Identify which cell holds the provided text, then report its (x, y) central coordinate. 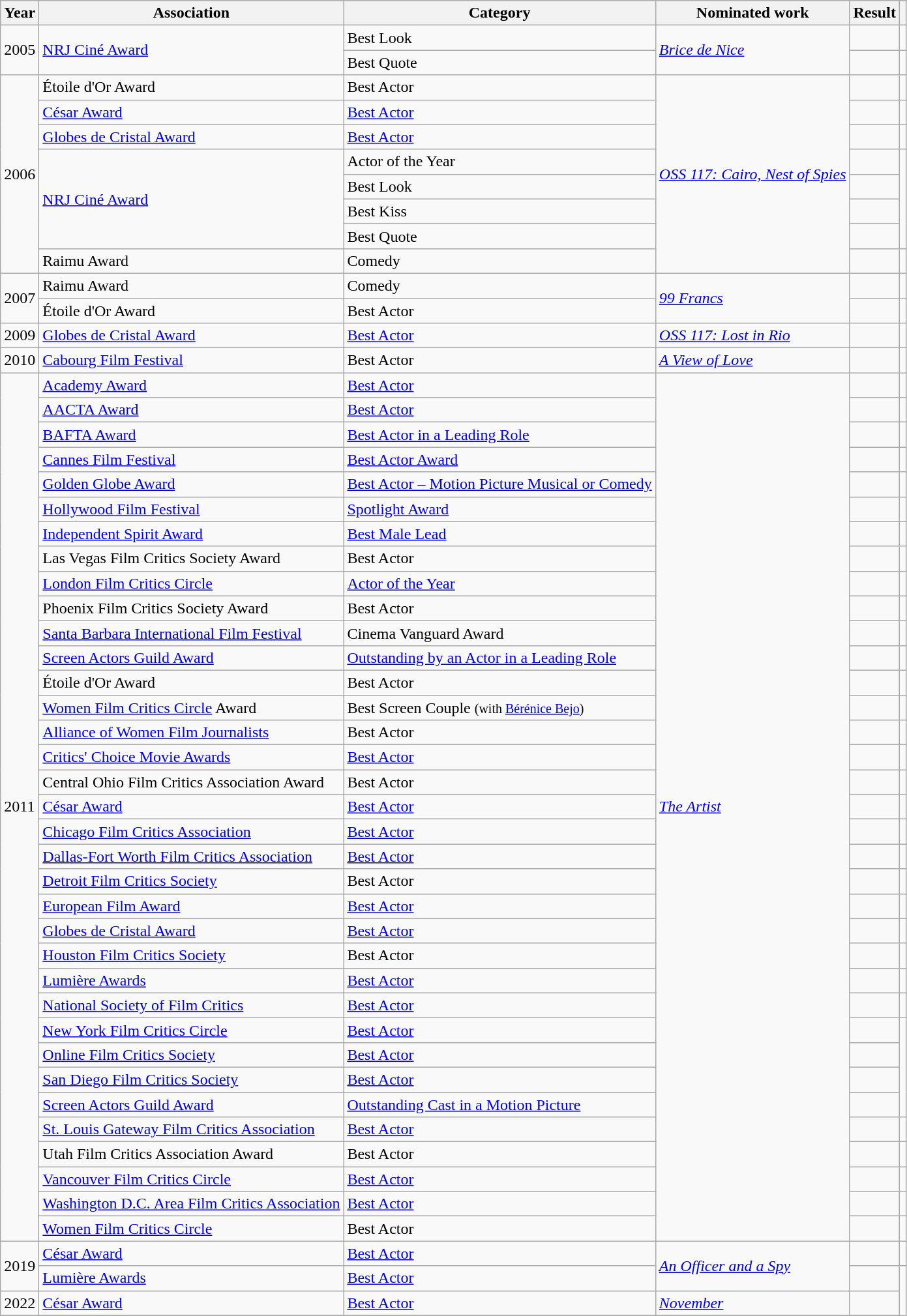
Year (20, 13)
OSS 117: Cairo, Nest of Spies (752, 174)
Phoenix Film Critics Society Award (192, 608)
Independent Spirit Award (192, 534)
2005 (20, 50)
Cabourg Film Festival (192, 360)
Washington D.C. Area Film Critics Association (192, 1204)
Best Male Lead (499, 534)
Best Actor in a Leading Role (499, 435)
The Artist (752, 807)
Santa Barbara International Film Festival (192, 633)
Utah Film Critics Association Award (192, 1154)
Las Vegas Film Critics Society Award (192, 559)
Best Actor – Motion Picture Musical or Comedy (499, 484)
Detroit Film Critics Society (192, 881)
Central Ohio Film Critics Association Award (192, 782)
European Film Award (192, 906)
Hollywood Film Festival (192, 509)
National Society of Film Critics (192, 1005)
An Officer and a Spy (752, 1266)
Academy Award (192, 385)
Outstanding by an Actor in a Leading Role (499, 658)
Chicago Film Critics Association (192, 832)
Women Film Critics Circle Award (192, 707)
Outstanding Cast in a Motion Picture (499, 1105)
2019 (20, 1266)
November (752, 1303)
Best Actor Award (499, 460)
99 Francs (752, 298)
St. Louis Gateway Film Critics Association (192, 1130)
Best Screen Couple (with Bérénice Bejo) (499, 707)
BAFTA Award (192, 435)
2022 (20, 1303)
A View of Love (752, 360)
2009 (20, 336)
Online Film Critics Society (192, 1055)
Result (874, 13)
Dallas-Fort Worth Film Critics Association (192, 856)
Cannes Film Festival (192, 460)
Brice de Nice (752, 50)
Cinema Vanguard Award (499, 633)
Best Kiss (499, 211)
2011 (20, 807)
London Film Critics Circle (192, 583)
New York Film Critics Circle (192, 1030)
Spotlight Award (499, 509)
Critics' Choice Movie Awards (192, 757)
Alliance of Women Film Journalists (192, 733)
Houston Film Critics Society (192, 956)
Association (192, 13)
2006 (20, 174)
San Diego Film Critics Society (192, 1079)
Nominated work (752, 13)
OSS 117: Lost in Rio (752, 336)
Category (499, 13)
Vancouver Film Critics Circle (192, 1179)
2010 (20, 360)
AACTA Award (192, 410)
Golden Globe Award (192, 484)
2007 (20, 298)
Women Film Critics Circle (192, 1229)
